Detect which cell encompasses the target text, then output its (X, Y) center coordinate. 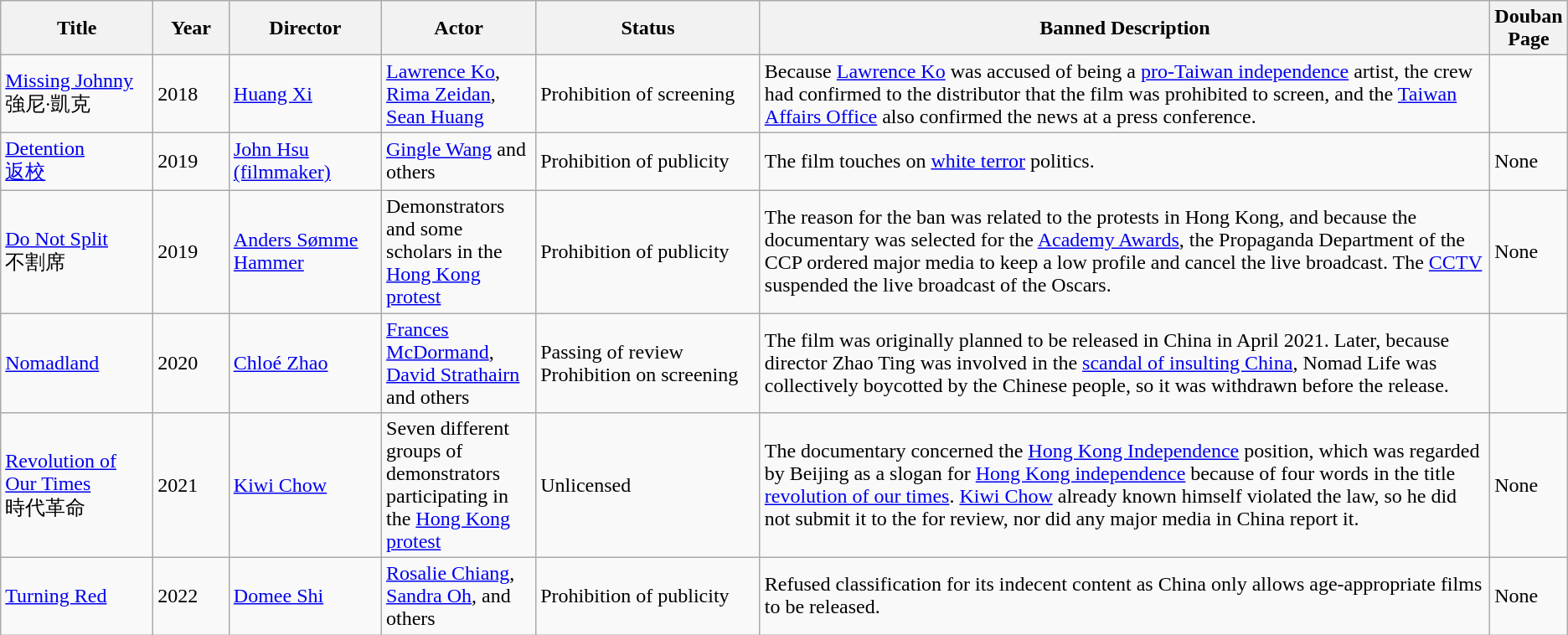
Gingle Wang and others (459, 162)
2020 (191, 364)
2022 (191, 596)
Rosalie Chiang, Sandra Oh, and others (459, 596)
Douban Page (1529, 28)
Frances McDormand, David Strathairn and others (459, 364)
Status (648, 28)
Turning Red (77, 596)
John Hsu (filmmaker) (305, 162)
Revolution of Our Times時代革命 (77, 486)
Unlicensed (648, 486)
Huang Xi (305, 94)
Detention返校 (77, 162)
Banned Description (1124, 28)
Anders Sømme Hammer (305, 251)
Do Not Split不割席 (77, 251)
Year (191, 28)
Chloé Zhao (305, 364)
Refused classification for its indecent content as China only allows age-appropriate films to be released. (1124, 596)
Nomadland (77, 364)
Kiwi Chow (305, 486)
Lawrence Ko, Rima Zeidan, Sean Huang (459, 94)
Prohibition of screening (648, 94)
Passing of reviewProhibition on screening (648, 364)
Director (305, 28)
Domee Shi (305, 596)
Title (77, 28)
Seven different groups of demonstrators participating in the Hong Kong protest (459, 486)
2018 (191, 94)
Actor (459, 28)
2021 (191, 486)
Demonstrators and some scholars in the Hong Kong protest (459, 251)
The film touches on white terror politics. (1124, 162)
Missing Johnny強尼·凱克 (77, 94)
